Pinpoint the cell where the given text exists, returning its [x, y] midpoint coordinate. 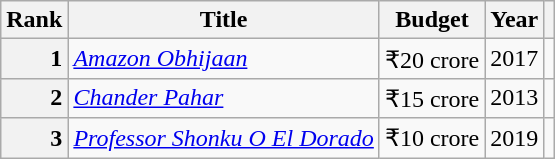
3 [34, 138]
₹10 crore [432, 138]
Title [224, 20]
₹15 crore [432, 98]
Budget [432, 20]
1 [34, 59]
2017 [514, 59]
2019 [514, 138]
Professor Shonku O El Dorado [224, 138]
₹20 crore [432, 59]
2013 [514, 98]
Amazon Obhijaan [224, 59]
Year [514, 20]
Rank [34, 20]
Chander Pahar [224, 98]
2 [34, 98]
